For the text-containing cell, return its midpoint in [X, Y] coordinate format. 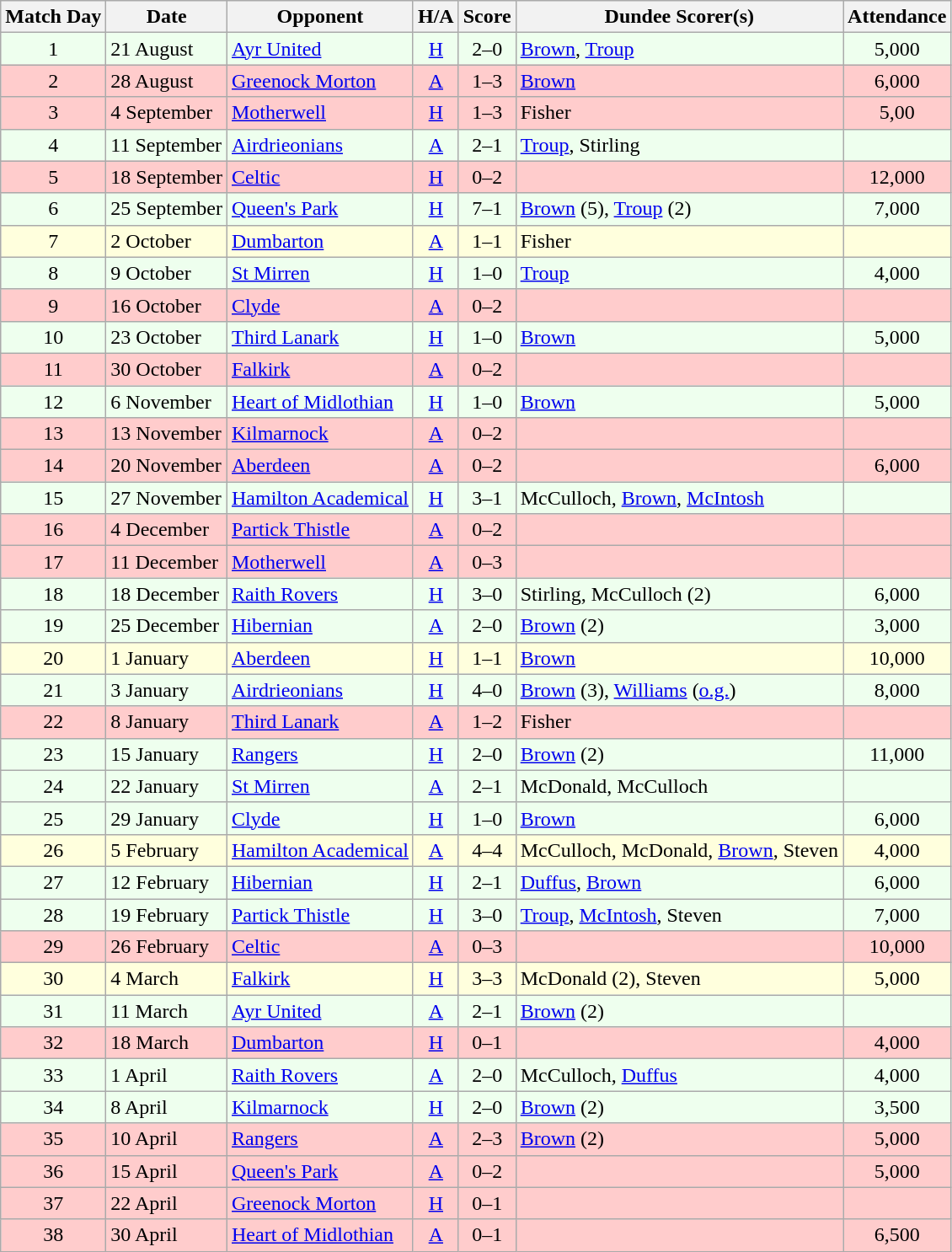
8 April [167, 1107]
19 [54, 626]
McCulloch, McDonald, Brown, Steven [679, 850]
21 [54, 690]
29 January [167, 818]
11 December [167, 562]
7 [54, 241]
11,000 [897, 754]
36 [54, 1171]
Date [167, 17]
4 [54, 145]
McCulloch, Brown, McIntosh [679, 498]
35 [54, 1139]
Brown (3), Williams (o.g.) [679, 690]
18 December [167, 594]
2 October [167, 241]
McDonald, McCulloch [679, 786]
22 January [167, 786]
11 September [167, 145]
18 March [167, 1043]
5,00 [897, 113]
3–1 [487, 498]
Stirling, McCulloch (2) [679, 594]
5 [54, 177]
Brown (5), Troup (2) [679, 209]
9 October [167, 273]
30 October [167, 369]
13 November [167, 434]
16 October [167, 305]
11 March [167, 1011]
1 January [167, 658]
14 [54, 466]
8,000 [897, 690]
25 [54, 818]
34 [54, 1107]
1–2 [487, 722]
10 April [167, 1139]
10 [54, 337]
3 [54, 113]
18 September [167, 177]
28 [54, 914]
1 April [167, 1075]
Brown, Troup [679, 49]
23 [54, 754]
22 April [167, 1203]
16 [54, 530]
6,500 [897, 1235]
Troup, McIntosh, Steven [679, 914]
7–1 [487, 209]
25 September [167, 209]
19 February [167, 914]
McDonald (2), Steven [679, 979]
26 [54, 850]
15 April [167, 1171]
Troup, Stirling [679, 145]
28 August [167, 81]
23 October [167, 337]
4–0 [487, 690]
17 [54, 562]
Troup [679, 273]
1 [54, 49]
4 September [167, 113]
Match Day [54, 17]
27 [54, 882]
20 November [167, 466]
29 [54, 947]
21 August [167, 49]
32 [54, 1043]
Opponent [320, 17]
McCulloch, Duffus [679, 1075]
3 January [167, 690]
33 [54, 1075]
8 [54, 273]
H/A [436, 17]
31 [54, 1011]
3,500 [897, 1107]
12,000 [897, 177]
15 [54, 498]
25 December [167, 626]
12 February [167, 882]
18 [54, 594]
20 [54, 658]
Score [487, 17]
6 [54, 209]
4 December [167, 530]
5 February [167, 850]
11 [54, 369]
Dundee Scorer(s) [679, 17]
2 [54, 81]
3–3 [487, 979]
30 [54, 979]
38 [54, 1235]
24 [54, 786]
22 [54, 722]
37 [54, 1203]
26 February [167, 947]
Duffus, Brown [679, 882]
15 January [167, 754]
8 January [167, 722]
30 April [167, 1235]
Attendance [897, 17]
2–3 [487, 1139]
13 [54, 434]
3,000 [897, 626]
6 November [167, 402]
9 [54, 305]
27 November [167, 498]
4 March [167, 979]
4–4 [487, 850]
12 [54, 402]
